Pinpoint the cell where the given text exists, returning its (x, y) midpoint coordinate. 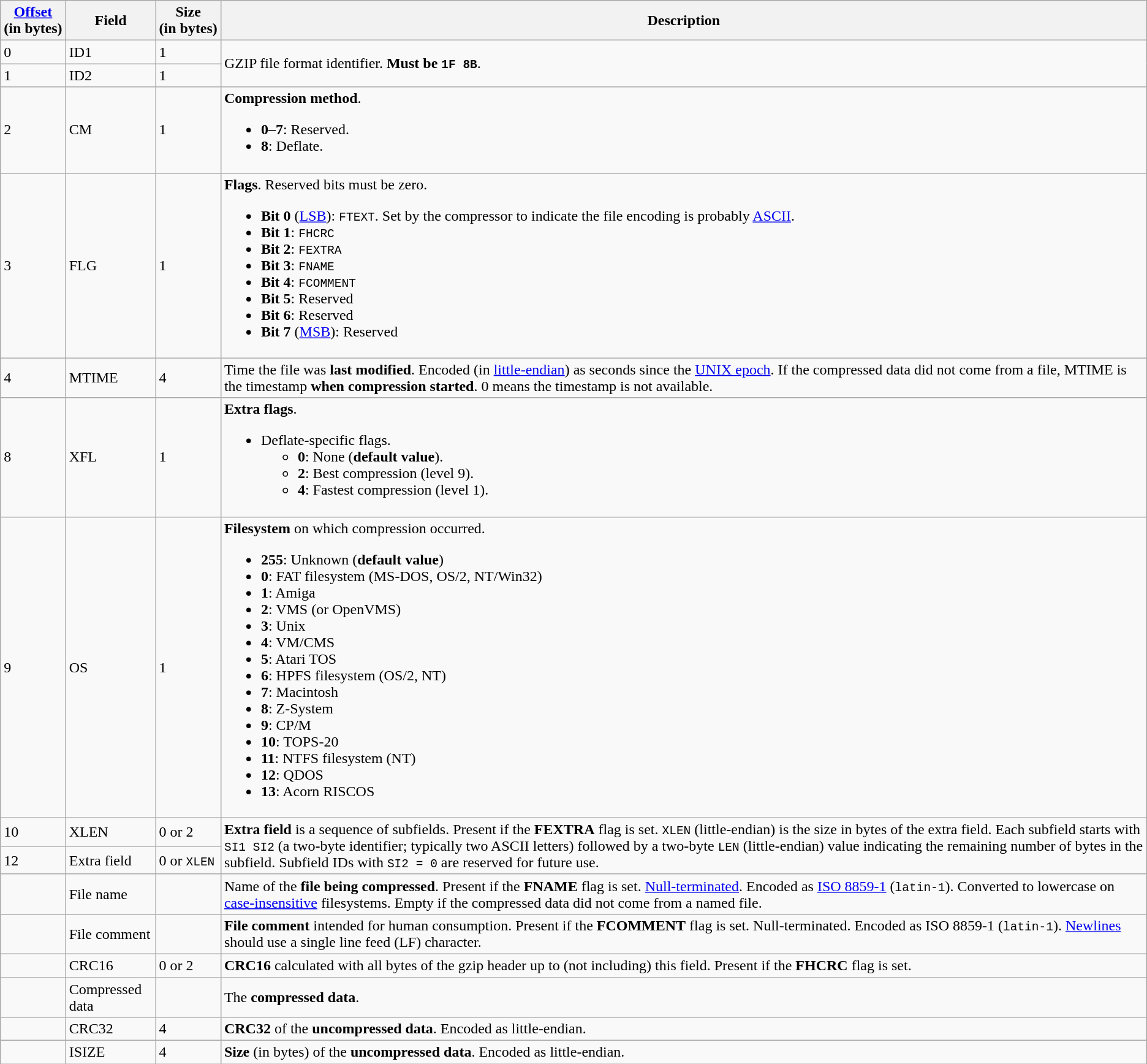
File name (110, 894)
CRC16 (110, 965)
Extra flags.Deflate-specific flags.0: None (default value).2: Best compression (level 9).4: Fastest compression (level 1). (684, 457)
8 (33, 457)
Extra field (110, 860)
Description (684, 21)
FLG (110, 265)
10 (33, 832)
3 (33, 265)
XLEN (110, 832)
Size(in bytes) (188, 21)
12 (33, 860)
0 (33, 52)
The compressed data. (684, 997)
CRC32 of the uncompressed data. Encoded as little-endian. (684, 1029)
ISIZE (110, 1052)
2 (33, 130)
OS (110, 667)
CRC16 calculated with all bytes of the gzip header up to (not including) this field. Present if the FHCRC flag is set. (684, 965)
Size (in bytes) of the uncompressed data. Encoded as little-endian. (684, 1052)
GZIP file format identifier. Must be 1F 8B. (684, 64)
Compressed data (110, 997)
XFL (110, 457)
File comment (110, 934)
Compression method.0–7: Reserved.8: Deflate. (684, 130)
MTIME (110, 378)
ID2 (110, 75)
Offset(in bytes) (33, 21)
Field (110, 21)
ID1 (110, 52)
CM (110, 130)
9 (33, 667)
CRC32 (110, 1029)
0 or XLEN (188, 860)
